Determine the (x, y) coordinate at the center of the cell enclosing the given text.  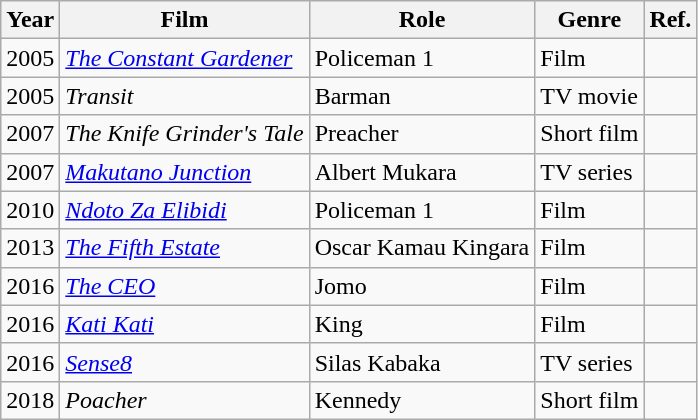
2013 (30, 248)
Albert Mukara (422, 172)
The Fifth Estate (184, 248)
Silas Kabaka (422, 362)
Barman (422, 96)
Jomo (422, 286)
2018 (30, 400)
Makutano Junction (184, 172)
Year (30, 20)
2010 (30, 210)
Ref. (670, 20)
Ndoto Za Elibidi (184, 210)
Sense8 (184, 362)
Preacher (422, 134)
The Knife Grinder's Tale (184, 134)
Transit (184, 96)
Oscar Kamau Kingara (422, 248)
Poacher (184, 400)
Role (422, 20)
Genre (590, 20)
The Constant Gardener (184, 58)
King (422, 324)
TV movie (590, 96)
Kati Kati (184, 324)
Kennedy (422, 400)
The CEO (184, 286)
